Determine the [X, Y] coordinate at the center of the cell enclosing the given text.  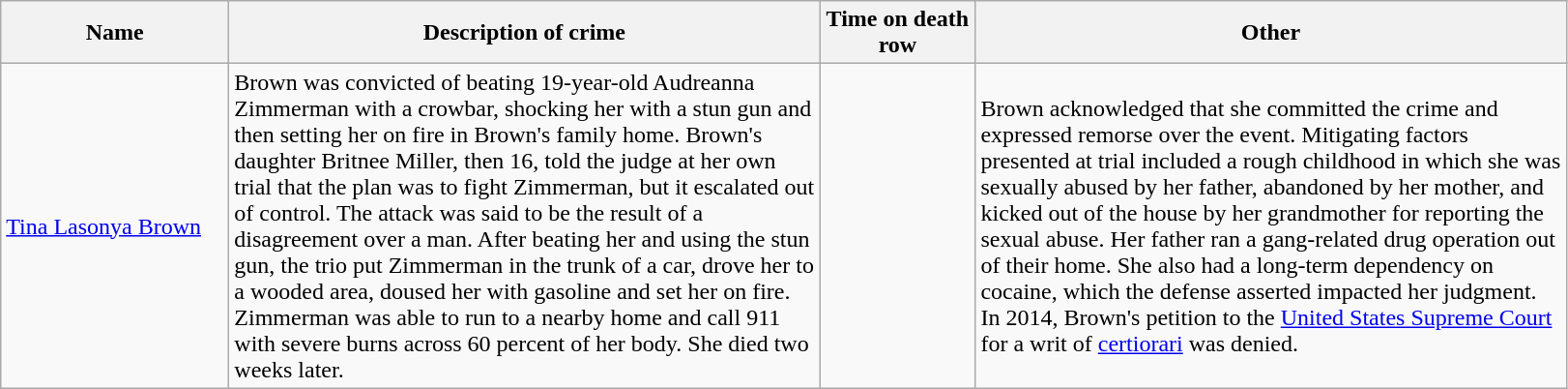
Other [1270, 33]
Description of crime [524, 33]
Name [115, 33]
Time on death row [897, 33]
Tina Lasonya Brown [115, 226]
